Provide the [X, Y] coordinate of the cell's center where the given text is located.  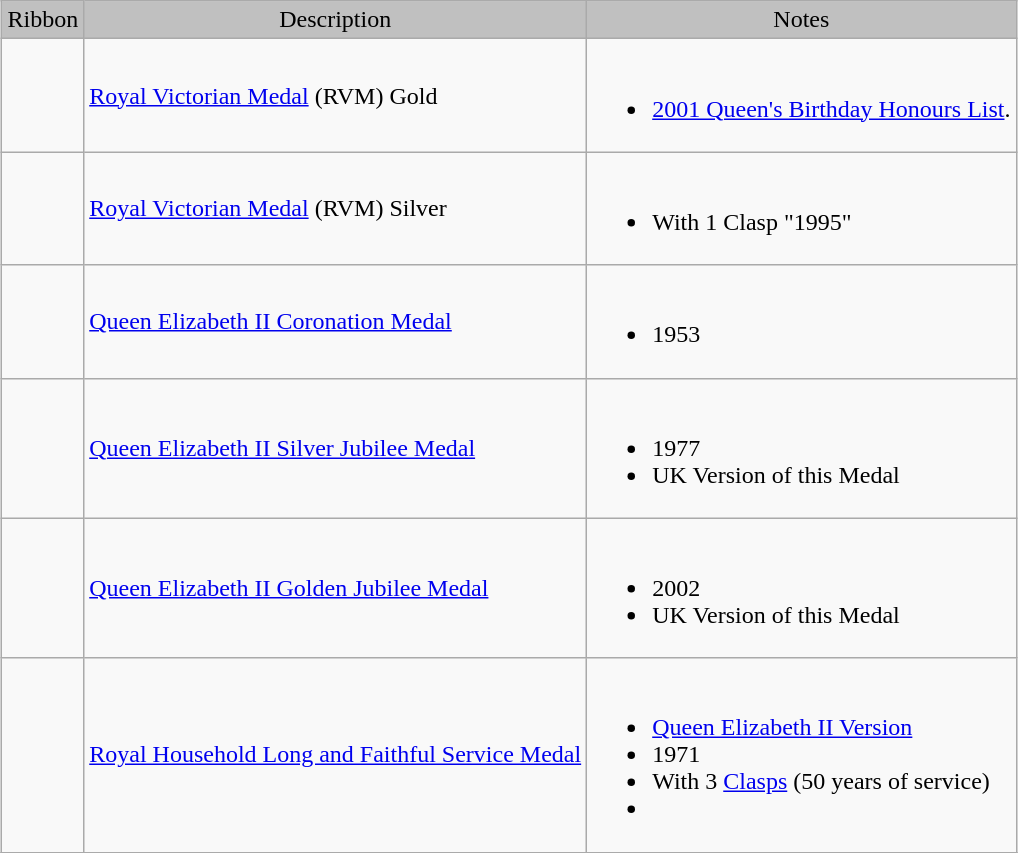
1977UK Version of this Medal [802, 448]
Queen Elizabeth II Golden Jubilee Medal [336, 588]
Description [336, 20]
With 1 Clasp "1995" [802, 208]
1953 [802, 322]
Royal Victorian Medal (RVM) Silver [336, 208]
2002UK Version of this Medal [802, 588]
2001 Queen's Birthday Honours List. [802, 96]
Royal Victorian Medal (RVM) Gold [336, 96]
Queen Elizabeth II Silver Jubilee Medal [336, 448]
Ribbon [43, 20]
Royal Household Long and Faithful Service Medal [336, 755]
Notes [802, 20]
Queen Elizabeth II Coronation Medal [336, 322]
Queen Elizabeth II Version1971With 3 Clasps (50 years of service) [802, 755]
